Find where the given text appears and provide that cell's center as (X, Y) coordinate. 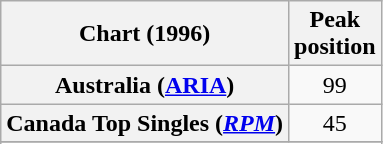
Peakposition (335, 34)
45 (335, 123)
Australia (ARIA) (145, 85)
99 (335, 85)
Canada Top Singles (RPM) (145, 123)
Chart (1996) (145, 34)
